For the text-containing cell, return its midpoint in (x, y) coordinate format. 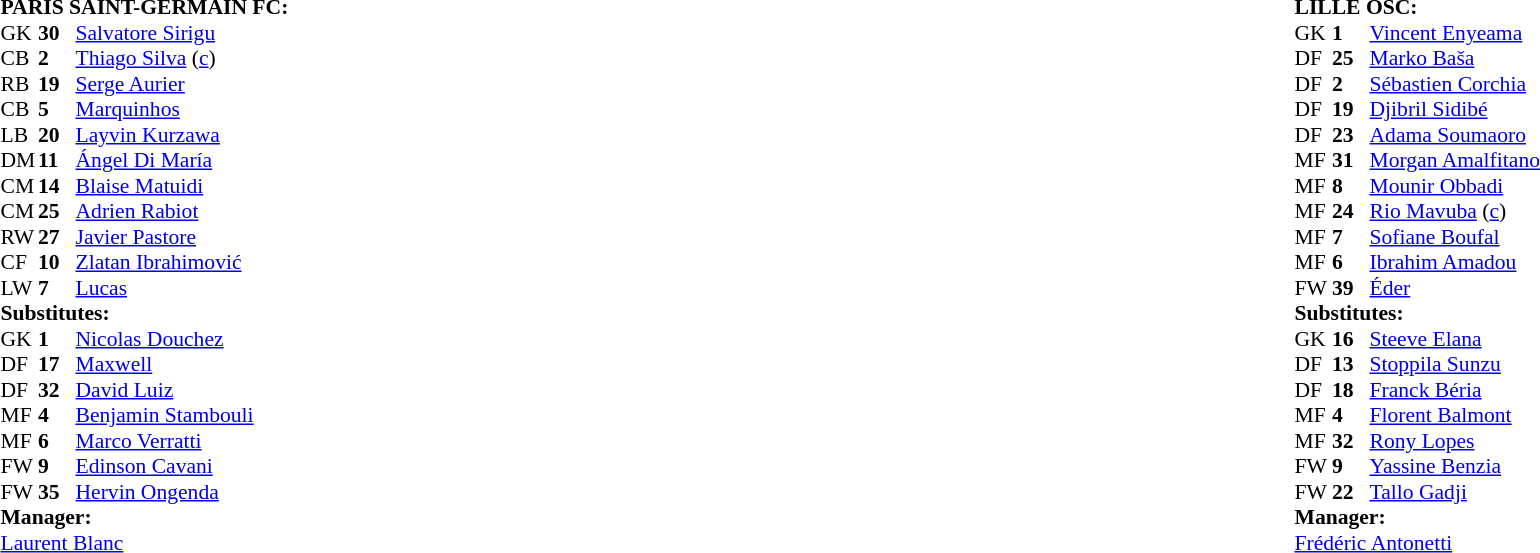
Éder (1455, 288)
35 (57, 492)
DM (19, 161)
Sofiane Boufal (1455, 237)
31 (1351, 161)
Djibril Sidibé (1455, 109)
5 (57, 109)
27 (57, 237)
Nicolas Douchez (182, 339)
Morgan Amalfitano (1455, 161)
Rony Lopes (1455, 441)
Vincent Enyeama (1455, 33)
RB (19, 84)
11 (57, 161)
Ibrahim Amadou (1455, 263)
Florent Balmont (1455, 415)
Blaise Matuidi (182, 186)
David Luiz (182, 390)
Lucas (182, 288)
14 (57, 186)
Franck Béria (1455, 390)
Steeve Elana (1455, 339)
Benjamin Stambouli (182, 415)
22 (1351, 492)
CF (19, 263)
Tallo Gadji (1455, 492)
Ángel Di María (182, 161)
Javier Pastore (182, 237)
Maxwell (182, 365)
Thiago Silva (c) (182, 59)
Rio Mavuba (c) (1455, 211)
Serge Aurier (182, 84)
Salvatore Sirigu (182, 33)
13 (1351, 365)
Adrien Rabiot (182, 211)
LB (19, 135)
RW (19, 237)
Marco Verratti (182, 441)
Sébastien Corchia (1455, 84)
24 (1351, 211)
8 (1351, 186)
16 (1351, 339)
Yassine Benzia (1455, 467)
Zlatan Ibrahimović (182, 263)
10 (57, 263)
Stoppila Sunzu (1455, 365)
Hervin Ongenda (182, 492)
39 (1351, 288)
Adama Soumaoro (1455, 135)
18 (1351, 390)
20 (57, 135)
Marko Baša (1455, 59)
Marquinhos (182, 109)
Layvin Kurzawa (182, 135)
30 (57, 33)
Mounir Obbadi (1455, 186)
Edinson Cavani (182, 467)
LW (19, 288)
23 (1351, 135)
17 (57, 365)
